From the cell containing the given text, extract its center point as (X, Y) coordinate. 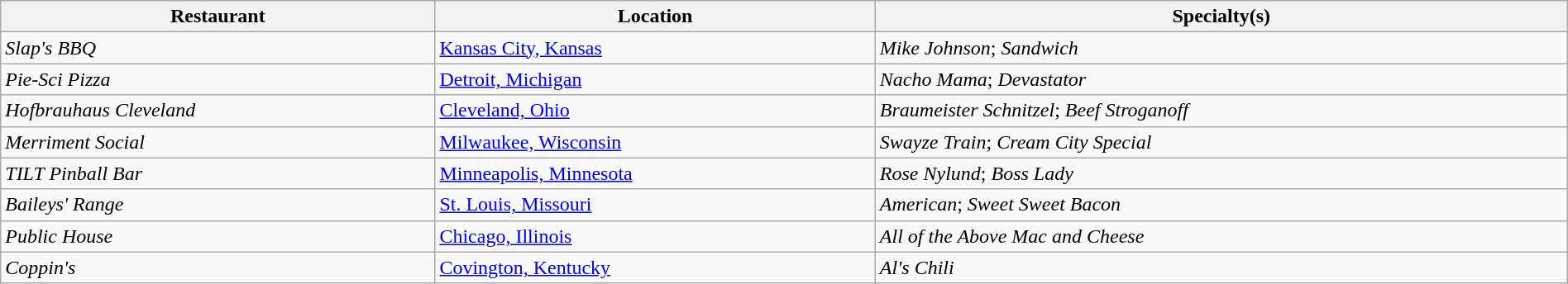
Hofbrauhaus Cleveland (218, 111)
Minneapolis, Minnesota (655, 173)
Coppin's (218, 267)
Specialty(s) (1221, 17)
Cleveland, Ohio (655, 111)
Swayze Train; Cream City Special (1221, 142)
Pie-Sci Pizza (218, 79)
Mike Johnson; Sandwich (1221, 48)
Nacho Mama; Devastator (1221, 79)
Milwaukee, Wisconsin (655, 142)
Rose Nylund; Boss Lady (1221, 173)
Location (655, 17)
Detroit, Michigan (655, 79)
Public House (218, 236)
St. Louis, Missouri (655, 205)
Chicago, Illinois (655, 236)
Al's Chili (1221, 267)
Slap's BBQ (218, 48)
Merriment Social (218, 142)
Baileys' Range (218, 205)
TILT Pinball Bar (218, 173)
Braumeister Schnitzel; Beef Stroganoff (1221, 111)
Restaurant (218, 17)
Kansas City, Kansas (655, 48)
American; Sweet Sweet Bacon (1221, 205)
All of the Above Mac and Cheese (1221, 236)
Covington, Kentucky (655, 267)
